Provide the (X, Y) coordinate of the cell's center where the given text is located.  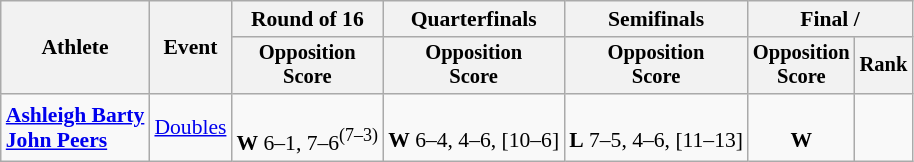
Doubles (190, 128)
Event (190, 48)
W 6–4, 4–6, [10–6] (474, 128)
Ashleigh BartyJohn Peers (76, 128)
W (802, 128)
Semifinals (656, 19)
W 6–1, 7–6(7–3) (307, 128)
Quarterfinals (474, 19)
Round of 16 (307, 19)
L 7–5, 4–6, [11–13] (656, 128)
Rank (884, 66)
Final / (830, 19)
Athlete (76, 48)
